Return the [x, y] coordinate for the center point of the cell that contains the specified text.  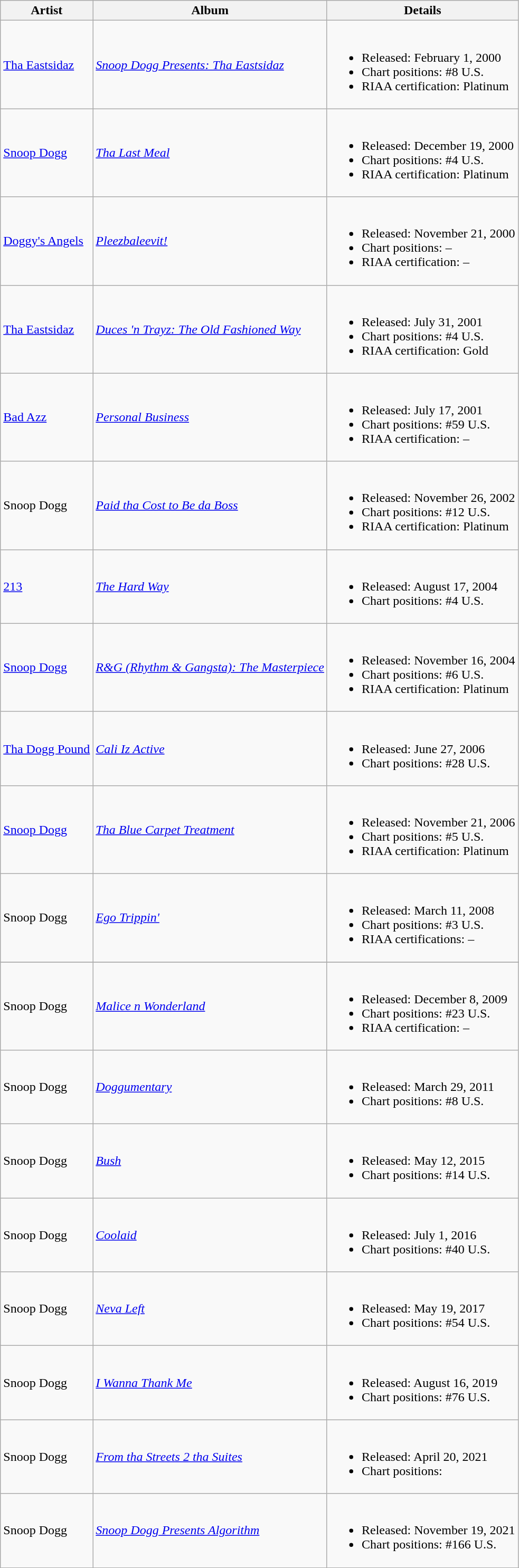
R&G (Rhythm & Gangsta): The Masterpiece [210, 667]
Released: March 29, 2011Chart positions: #8 U.S. [422, 1087]
Coolaid [210, 1235]
Released: May 12, 2015Chart positions: #14 U.S. [422, 1161]
Released: February 1, 2000Chart positions: #8 U.S.RIAA certification: Platinum [422, 64]
Snoop Dogg Presents Algorithm [210, 1531]
Doggumentary [210, 1087]
Personal Business [210, 417]
Released: May 19, 2017Chart positions: #54 U.S. [422, 1309]
Malice n Wonderland [210, 1006]
Paid tha Cost to Be da Boss [210, 506]
Released: June 27, 2006Chart positions: #28 U.S. [422, 748]
Released: July 1, 2016Chart positions: #40 U.S. [422, 1235]
Tha Last Meal [210, 153]
Cali Iz Active [210, 748]
Neva Left [210, 1309]
Released: November 26, 2002Chart positions: #12 U.S.RIAA certification: Platinum [422, 506]
From tha Streets 2 tha Suites [210, 1457]
Released: March 11, 2008Chart positions: #3 U.S.RIAA certifications: – [422, 917]
Released: December 19, 2000Chart positions: #4 U.S.RIAA certification: Platinum [422, 153]
Snoop Dogg Presents: Tha Eastsidaz [210, 64]
I Wanna Thank Me [210, 1383]
Released: December 8, 2009Chart positions: #23 U.S.RIAA certification: – [422, 1006]
Released: August 16, 2019Chart positions: #76 U.S. [422, 1383]
Bush [210, 1161]
Details [422, 11]
Bad Azz [46, 417]
Tha Dogg Pound [46, 748]
Ego Trippin' [210, 917]
Artist [46, 11]
Released: July 31, 2001Chart positions: #4 U.S.RIAA certification: Gold [422, 329]
Doggy's Angels [46, 241]
Released: April 20, 2021Chart positions: [422, 1457]
The Hard Way [210, 586]
Pleezbaleevit! [210, 241]
Released: November 19, 2021Chart positions: #166 U.S. [422, 1531]
Released: November 21, 2000Chart positions: –RIAA certification: – [422, 241]
Released: July 17, 2001Chart positions: #59 U.S.RIAA certification: – [422, 417]
213 [46, 586]
Released: August 17, 2004Chart positions: #4 U.S. [422, 586]
Released: November 21, 2006Chart positions: #5 U.S.RIAA certification: Platinum [422, 830]
Tha Blue Carpet Treatment [210, 830]
Album [210, 11]
Duces 'n Trayz: The Old Fashioned Way [210, 329]
Released: November 16, 2004Chart positions: #6 U.S.RIAA certification: Platinum [422, 667]
